Identify which cell holds the provided text, then report its (x, y) central coordinate. 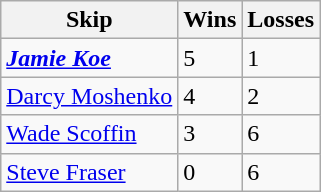
1 (281, 58)
Wins (210, 20)
Losses (281, 20)
5 (210, 58)
Wade Scoffin (90, 134)
3 (210, 134)
Darcy Moshenko (90, 96)
2 (281, 96)
Steve Fraser (90, 172)
0 (210, 172)
4 (210, 96)
Skip (90, 20)
Jamie Koe (90, 58)
